Output the (x, y) coordinate of the center of the cell containing the given text.  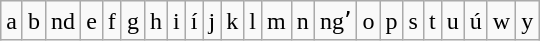
i (177, 21)
t (432, 21)
ú (476, 21)
nd (64, 21)
b (34, 21)
o (368, 21)
ngʼ (336, 21)
u (452, 21)
e (92, 21)
w (501, 21)
p (392, 21)
g (132, 21)
k (232, 21)
m (277, 21)
n (302, 21)
a (12, 21)
s (413, 21)
j (212, 21)
y (528, 21)
l (253, 21)
h (156, 21)
í (194, 21)
f (112, 21)
